Pinpoint the cell where the given text exists, returning its [X, Y] midpoint coordinate. 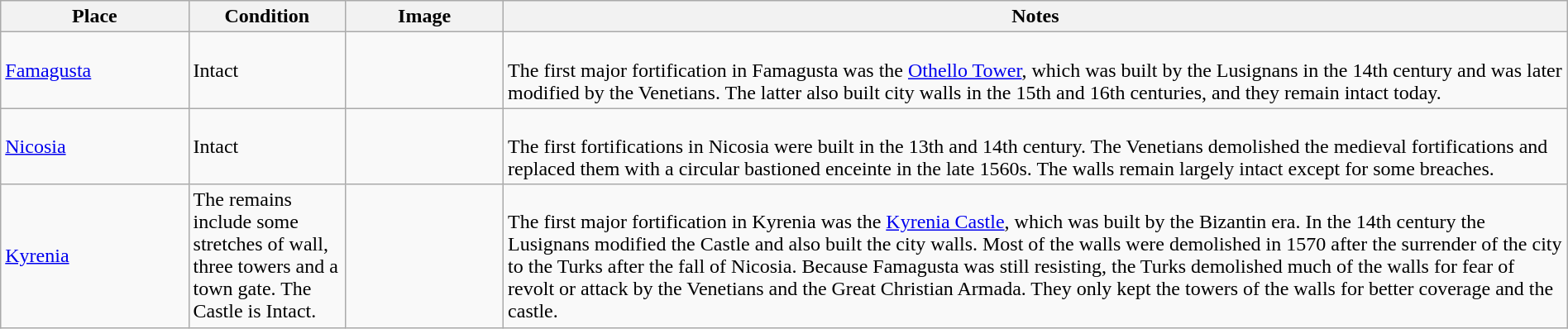
Kyrenia [94, 256]
Notes [1035, 17]
The remains include some stretches of wall, three towers and a town gate. The Castle is Intact. [266, 256]
Famagusta [94, 70]
Nicosia [94, 146]
Condition [266, 17]
Image [425, 17]
Place [94, 17]
